Scan for the cell matching the given text and deliver its [x, y] coordinate at center. 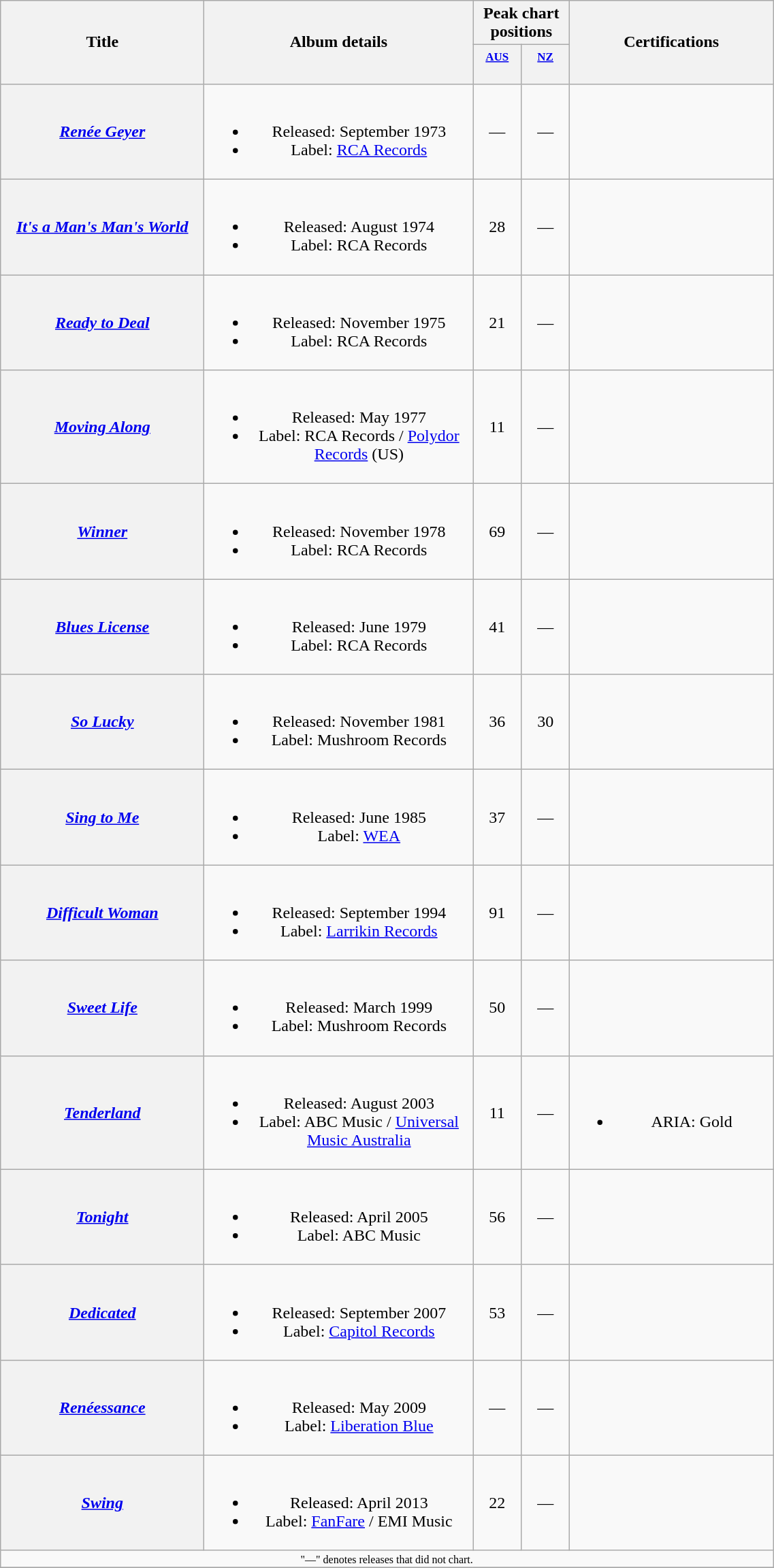
36 [497, 722]
Dedicated [102, 1312]
22 [497, 1503]
Released: April 2005Label: ABC Music [339, 1217]
NZ [546, 65]
Peak chart positions [521, 23]
ARIA: Gold [671, 1112]
30 [546, 722]
Released: November 1978Label: RCA Records [339, 532]
Released: May 1977Label: RCA Records / Polydor Records (US) [339, 427]
Released: September 1973Label: RCA Records [339, 131]
Sing to Me [102, 817]
Swing [102, 1503]
69 [497, 532]
Certifications [671, 42]
"—" denotes releases that did not chart. [387, 1558]
So Lucky [102, 722]
91 [497, 913]
56 [497, 1217]
Released: August 2003Label: ABC Music / Universal Music Australia [339, 1112]
Renée Geyer [102, 131]
AUS [497, 65]
Title [102, 42]
Moving Along [102, 427]
37 [497, 817]
Blues License [102, 627]
Released: May 2009Label: Liberation Blue [339, 1407]
Released: March 1999Label: Mushroom Records [339, 1008]
53 [497, 1312]
Released: June 1979Label: RCA Records [339, 627]
Sweet Life [102, 1008]
41 [497, 627]
Released: September 2007Label: Capitol Records [339, 1312]
Difficult Woman [102, 913]
Released: September 1994Label: Larrikin Records [339, 913]
28 [497, 227]
It's a Man's Man's World [102, 227]
21 [497, 323]
Winner [102, 532]
Tenderland [102, 1112]
Released: August 1974Label: RCA Records [339, 227]
Album details [339, 42]
Released: June 1985Label: WEA [339, 817]
Renéessance [102, 1407]
Tonight [102, 1217]
Released: April 2013Label: FanFare / EMI Music [339, 1503]
Ready to Deal [102, 323]
50 [497, 1008]
Released: November 1981Label: Mushroom Records [339, 722]
Released: November 1975Label: RCA Records [339, 323]
